Determine the [x, y] coordinate at the center of the cell enclosing the given text.  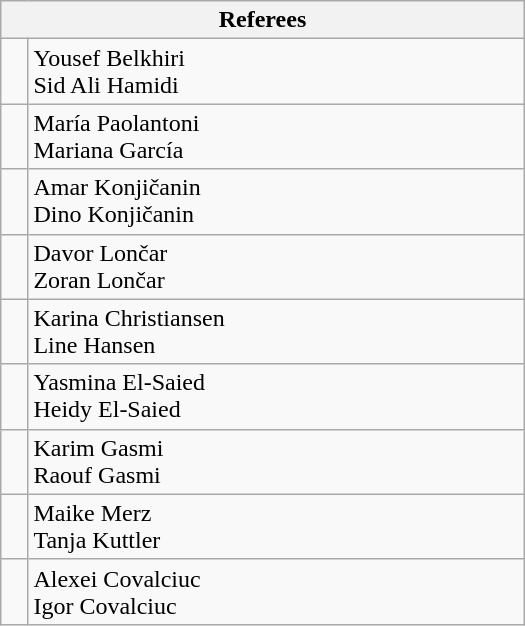
Amar KonjičaninDino Konjičanin [276, 202]
Yasmina El-SaiedHeidy El-Saied [276, 396]
Maike MerzTanja Kuttler [276, 526]
Yousef BelkhiriSid Ali Hamidi [276, 72]
Referees [263, 20]
Karina ChristiansenLine Hansen [276, 332]
Davor LončarZoran Lončar [276, 266]
Alexei CovalciucIgor Covalciuc [276, 592]
Karim GasmiRaouf Gasmi [276, 462]
María PaolantoniMariana García [276, 136]
